From the cell containing the given text, extract its center point as (x, y) coordinate. 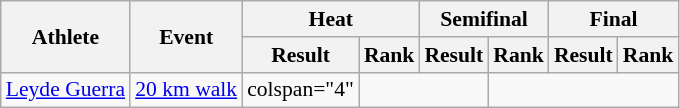
colspan="4" (300, 90)
Leyde Guerra (66, 90)
Semifinal (484, 19)
Event (186, 36)
20 km walk (186, 90)
Athlete (66, 36)
Final (614, 19)
Heat (330, 19)
